From the cell containing the given text, extract its center point as (X, Y) coordinate. 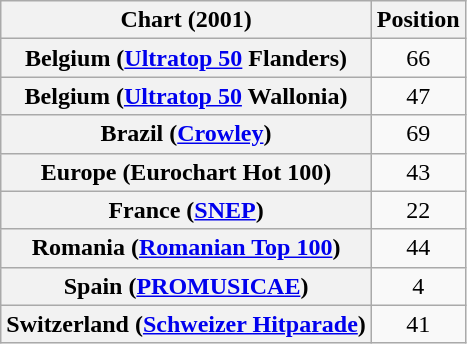
41 (418, 324)
Romania (Romanian Top 100) (186, 248)
Belgium (Ultratop 50 Wallonia) (186, 96)
22 (418, 210)
Spain (PROMUSICAE) (186, 286)
Belgium (Ultratop 50 Flanders) (186, 58)
66 (418, 58)
Brazil (Crowley) (186, 134)
44 (418, 248)
Switzerland (Schweizer Hitparade) (186, 324)
Chart (2001) (186, 20)
47 (418, 96)
Position (418, 20)
69 (418, 134)
Europe (Eurochart Hot 100) (186, 172)
France (SNEP) (186, 210)
4 (418, 286)
43 (418, 172)
